Extract the [x, y] coordinate from the center of the cell holding the provided text.  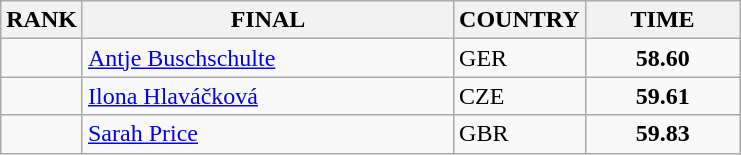
58.60 [662, 58]
Ilona Hlaváčková [268, 96]
FINAL [268, 20]
59.61 [662, 96]
GBR [520, 134]
59.83 [662, 134]
CZE [520, 96]
GER [520, 58]
TIME [662, 20]
RANK [42, 20]
Sarah Price [268, 134]
COUNTRY [520, 20]
Antje Buschschulte [268, 58]
